Search for the cell housing the specified text and yield its [x, y] center coordinate. 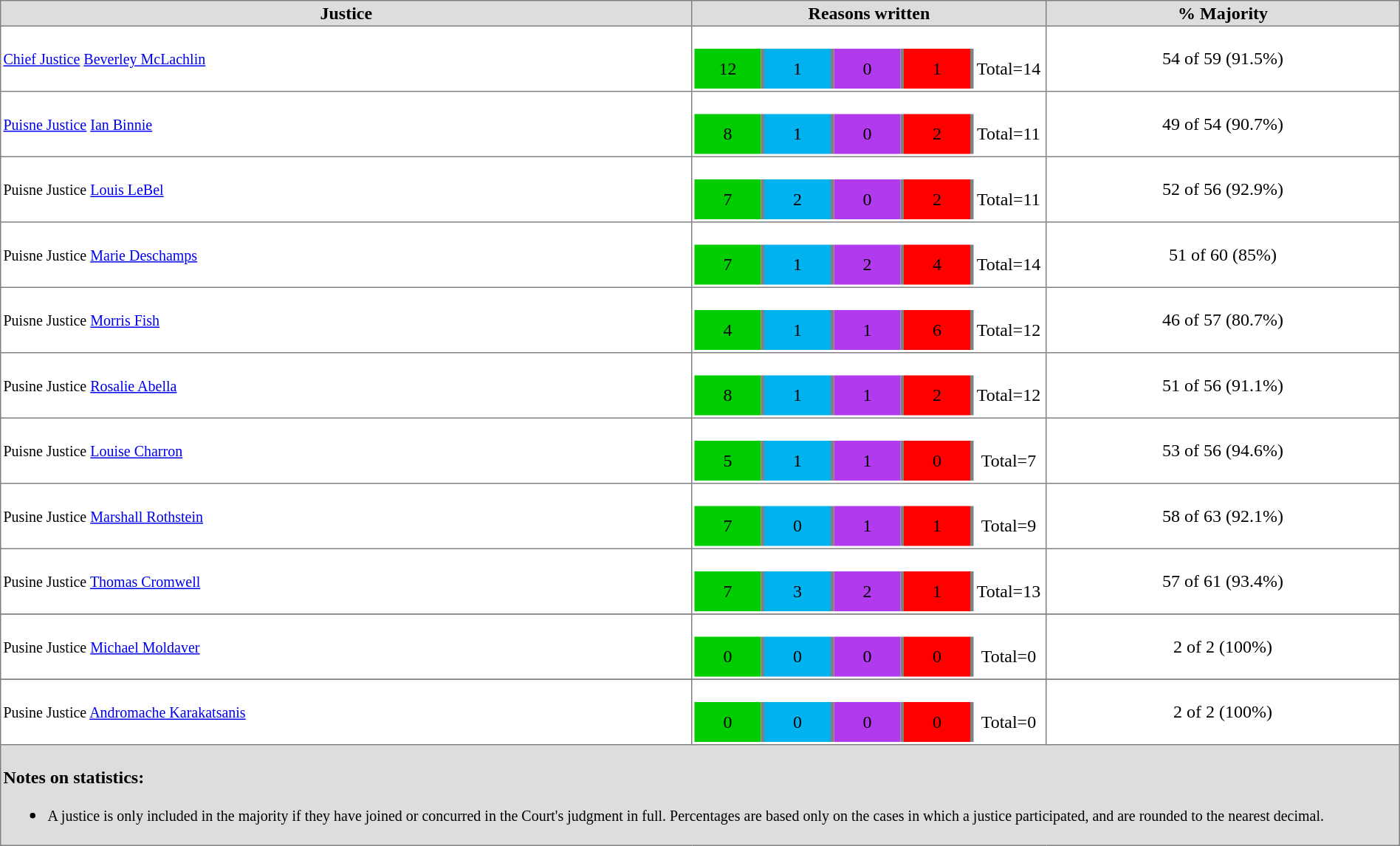
52 of 56 (92.9%) [1223, 189]
46 of 57 (80.7%) [1223, 320]
7 3 2 1 Total=13 [869, 581]
53 of 56 (94.6%) [1223, 450]
Total=13 [1009, 591]
Total=9 [1009, 526]
7 1 2 4 Total=14 [869, 255]
Puisne Justice Louis LeBel [346, 189]
Reasons written [869, 13]
Puisne Justice Louise Charron [346, 450]
5 [728, 461]
5 1 1 0 Total=7 [869, 450]
49 of 54 (90.7%) [1223, 124]
12 [728, 69]
58 of 63 (92.1%) [1223, 516]
7 0 1 1 Total=9 [869, 516]
4 1 1 6 Total=12 [869, 320]
7 2 0 2 Total=11 [869, 189]
Pusine Justice Andromache Karakatsanis [346, 712]
Pusine Justice Rosalie Abella [346, 385]
8 1 1 2 Total=12 [869, 385]
Chief Justice Beverley McLachlin [346, 58]
Puisne Justice Marie Deschamps [346, 255]
12 1 0 1 Total=14 [869, 58]
Pusine Justice Marshall Rothstein [346, 516]
8 1 0 2 Total=11 [869, 124]
3 [797, 591]
51 of 56 (91.1%) [1223, 385]
Total=7 [1009, 461]
% Majority [1223, 13]
Pusine Justice Michael Moldaver [346, 647]
Justice [346, 13]
51 of 60 (85%) [1223, 255]
54 of 59 (91.5%) [1223, 58]
Puisne Justice Ian Binnie [346, 124]
Puisne Justice Morris Fish [346, 320]
Pusine Justice Thomas Cromwell [346, 581]
57 of 61 (93.4%) [1223, 581]
6 [937, 330]
